Return the (x, y) coordinate for the center point of the cell that contains the specified text.  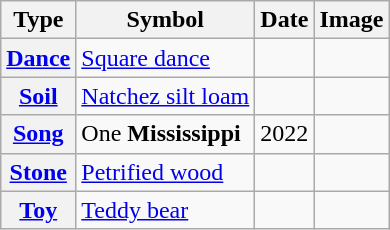
Symbol (166, 20)
Soil (38, 96)
Toy (38, 210)
Date (284, 20)
Dance (38, 58)
Teddy bear (166, 210)
Song (38, 134)
One Mississippi (166, 134)
Image (352, 20)
Natchez silt loam (166, 96)
Stone (38, 172)
Square dance (166, 58)
Type (38, 20)
Petrified wood (166, 172)
2022 (284, 134)
